Find where the given text appears and provide that cell's center as (x, y) coordinate. 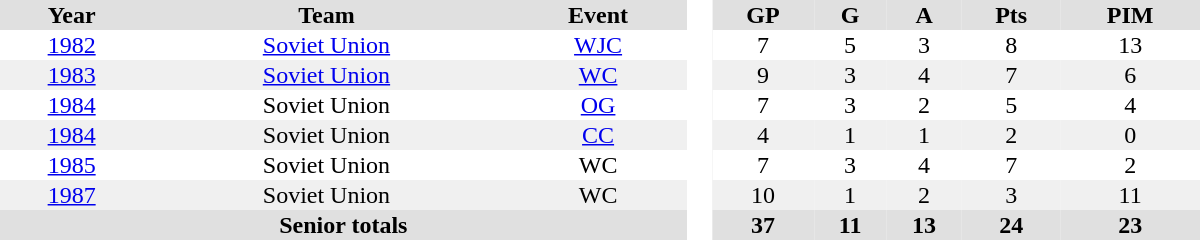
Event (598, 15)
0 (1130, 135)
6 (1130, 75)
1987 (72, 195)
23 (1130, 225)
Pts (1011, 15)
1982 (72, 45)
10 (763, 195)
PIM (1130, 15)
1985 (72, 165)
9 (763, 75)
8 (1011, 45)
Team (326, 15)
1983 (72, 75)
Year (72, 15)
37 (763, 225)
A (924, 15)
GP (763, 15)
OG (598, 105)
WJC (598, 45)
Senior totals (344, 225)
CC (598, 135)
24 (1011, 225)
G (850, 15)
